Identify which cell holds the provided text, then report its (X, Y) central coordinate. 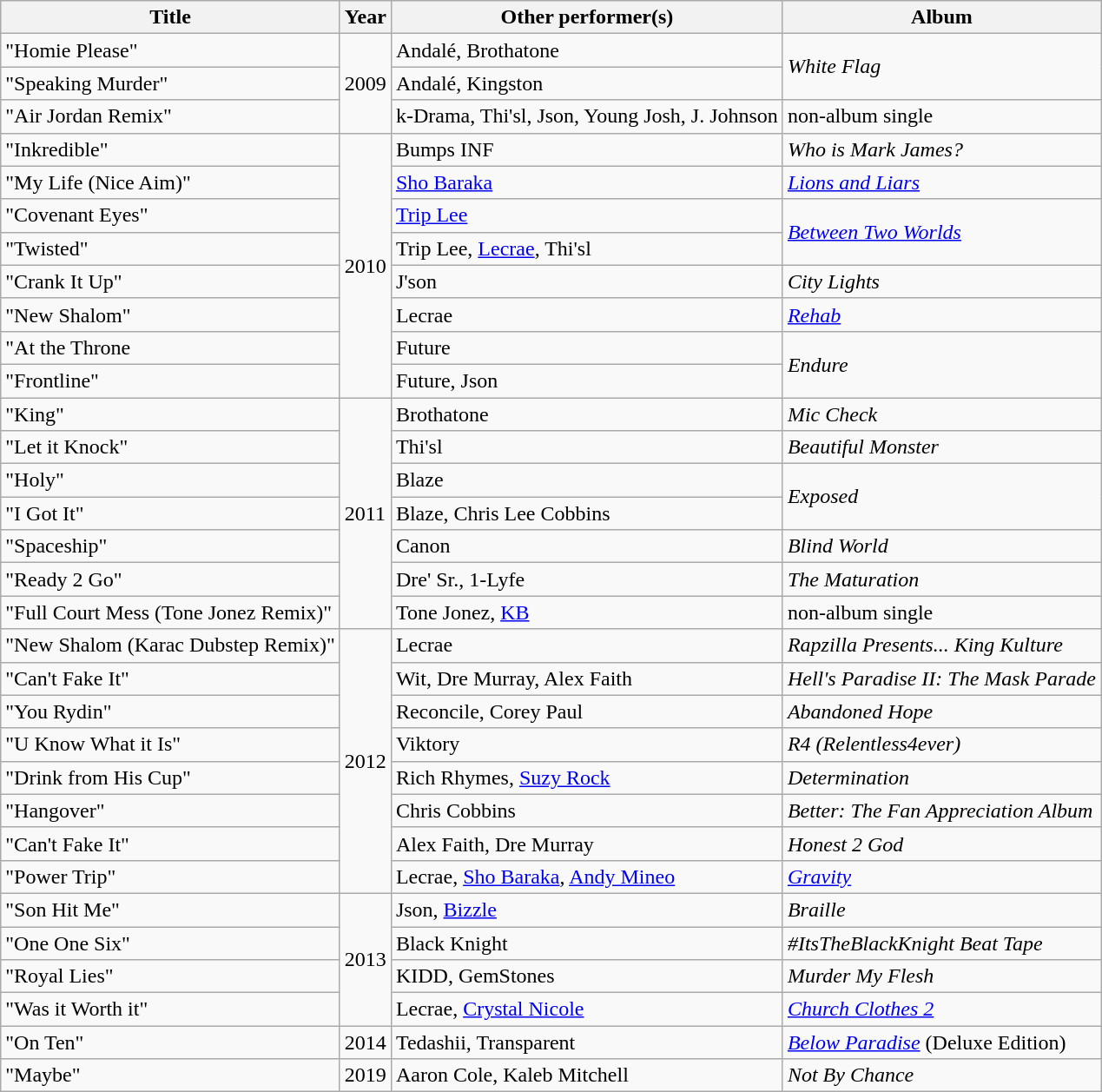
The Maturation (941, 579)
"I Got It" (170, 513)
"Let it Knock" (170, 447)
Between Two Worlds (941, 232)
Tone Jonez, KB (587, 612)
Blind World (941, 546)
Tedashii, Transparent (587, 1042)
"New Shalom" (170, 314)
"Son Hit Me" (170, 910)
"U Know What it Is" (170, 745)
Bumps INF (587, 149)
Andalé, Brothatone (587, 50)
Lions and Liars (941, 182)
"Drink from His Cup" (170, 778)
Thi'sl (587, 447)
"Holy" (170, 480)
Dre' Sr., 1-Lyfe (587, 579)
2013 (365, 959)
Chris Cobbins (587, 811)
"Was it Worth it" (170, 1009)
Honest 2 God (941, 844)
"Full Court Mess (Tone Jonez Remix)" (170, 612)
Murder My Flesh (941, 976)
Sho Baraka (587, 182)
Blaze (587, 480)
Json, Bizzle (587, 910)
"One One Six" (170, 943)
Trip Lee, Lecrae, Thi'sl (587, 248)
Below Paradise (Deluxe Edition) (941, 1042)
Brothatone (587, 414)
KIDD, GemStones (587, 976)
"Homie Please" (170, 50)
"Crank It Up" (170, 281)
Andalé, Kingston (587, 83)
2014 (365, 1042)
"Covenant Eyes" (170, 215)
Braille (941, 910)
Viktory (587, 745)
"My Life (Nice Aim)" (170, 182)
Wit, Dre Murray, Alex Faith (587, 678)
Mic Check (941, 414)
City Lights (941, 281)
Alex Faith, Dre Murray (587, 844)
White Flag (941, 67)
2012 (365, 761)
Better: The Fan Appreciation Album (941, 811)
Exposed (941, 497)
Blaze, Chris Lee Cobbins (587, 513)
"Ready 2 Go" (170, 579)
"Frontline" (170, 381)
Church Clothes 2 (941, 1009)
Reconcile, Corey Paul (587, 711)
"You Rydin" (170, 711)
k-Drama, Thi'sl, Json, Young Josh, J. Johnson (587, 116)
Hell's Paradise II: The Mask Parade (941, 678)
Lecrae, Sho Baraka, Andy Mineo (587, 877)
Rehab (941, 314)
"Spaceship" (170, 546)
Future (587, 347)
"Air Jordan Remix" (170, 116)
Gravity (941, 877)
"Power Trip" (170, 877)
Abandoned Hope (941, 711)
Rich Rhymes, Suzy Rock (587, 778)
"Maybe" (170, 1075)
"Royal Lies" (170, 976)
Beautiful Monster (941, 447)
Album (941, 17)
Not By Chance (941, 1075)
"King" (170, 414)
Trip Lee (587, 215)
2019 (365, 1075)
Black Knight (587, 943)
"At the Throne (170, 347)
Other performer(s) (587, 17)
Who is Mark James? (941, 149)
"Inkredible" (170, 149)
"On Ten" (170, 1042)
Endure (941, 364)
Canon (587, 546)
Title (170, 17)
Year (365, 17)
"New Shalom (Karac Dubstep Remix)" (170, 645)
Rapzilla Presents... King Kulture (941, 645)
R4 (Relentless4ever) (941, 745)
J'son (587, 281)
Determination (941, 778)
Aaron Cole, Kaleb Mitchell (587, 1075)
Future, Json (587, 381)
2009 (365, 83)
Lecrae, Crystal Nicole (587, 1009)
2010 (365, 265)
"Twisted" (170, 248)
#ItsTheBlackKnight Beat Tape (941, 943)
2011 (365, 513)
"Speaking Murder" (170, 83)
"Hangover" (170, 811)
